Extract the [x, y] coordinate from the center of the cell holding the provided text.  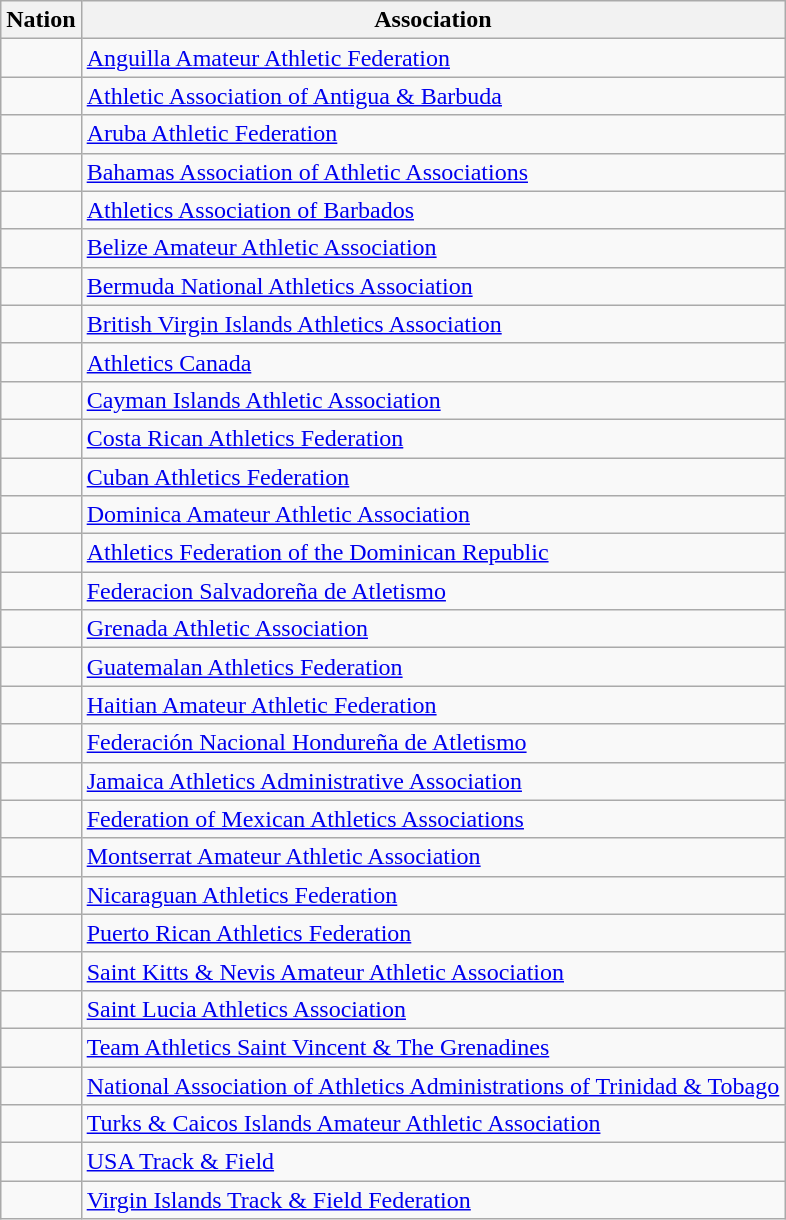
Aruba Athletic Federation [433, 134]
Dominica Amateur Athletic Association [433, 515]
Anguilla Amateur Athletic Federation [433, 58]
Nation [41, 20]
Costa Rican Athletics Federation [433, 438]
Turks & Caicos Islands Amateur Athletic Association [433, 1124]
National Association of Athletics Administrations of Trinidad & Tobago [433, 1085]
Athletic Association of Antigua & Barbuda [433, 96]
USA Track & Field [433, 1162]
Haitian Amateur Athletic Federation [433, 705]
Bermuda National Athletics Association [433, 286]
Athletics Canada [433, 362]
Montserrat Amateur Athletic Association [433, 857]
Association [433, 20]
Athletics Federation of the Dominican Republic [433, 553]
Saint Lucia Athletics Association [433, 1009]
Federación Nacional Hondureña de Atletismo [433, 743]
Athletics Association of Barbados [433, 210]
Grenada Athletic Association [433, 629]
Federation of Mexican Athletics Associations [433, 819]
Saint Kitts & Nevis Amateur Athletic Association [433, 971]
Bahamas Association of Athletic Associations [433, 172]
Federacion Salvadoreña de Atletismo [433, 591]
Belize Amateur Athletic Association [433, 248]
Cuban Athletics Federation [433, 477]
Cayman Islands Athletic Association [433, 400]
British Virgin Islands Athletics Association [433, 324]
Guatemalan Athletics Federation [433, 667]
Nicaraguan Athletics Federation [433, 895]
Puerto Rican Athletics Federation [433, 933]
Team Athletics Saint Vincent & The Grenadines [433, 1047]
Virgin Islands Track & Field Federation [433, 1200]
Jamaica Athletics Administrative Association [433, 781]
